Return (x, y) of the center of cell containing provided text 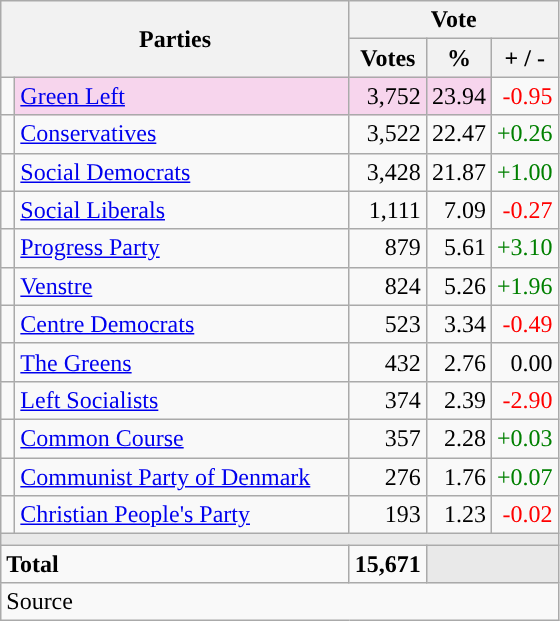
22.47 (458, 134)
824 (388, 286)
1,111 (388, 210)
15,671 (388, 564)
2.76 (458, 362)
Centre Democrats (182, 324)
523 (388, 324)
3,428 (388, 172)
5.26 (458, 286)
The Greens (182, 362)
Communist Party of Denmark (182, 477)
1.23 (458, 515)
432 (388, 362)
Conservatives (182, 134)
3,522 (388, 134)
374 (388, 400)
+0.07 (524, 477)
-0.95 (524, 96)
Social Liberals (182, 210)
Source (280, 602)
+1.96 (524, 286)
% (458, 58)
Common Course (182, 438)
+ / - (524, 58)
Christian People's Party (182, 515)
+1.00 (524, 172)
Votes (388, 58)
Total (176, 564)
0.00 (524, 362)
879 (388, 248)
Left Socialists (182, 400)
3.34 (458, 324)
Venstre (182, 286)
Progress Party (182, 248)
3,752 (388, 96)
+0.03 (524, 438)
-0.49 (524, 324)
Green Left (182, 96)
2.39 (458, 400)
-0.02 (524, 515)
1.76 (458, 477)
Parties (176, 39)
23.94 (458, 96)
2.28 (458, 438)
5.61 (458, 248)
7.09 (458, 210)
+3.10 (524, 248)
276 (388, 477)
Vote (454, 20)
193 (388, 515)
-2.90 (524, 400)
+0.26 (524, 134)
357 (388, 438)
-0.27 (524, 210)
21.87 (458, 172)
Social Democrats (182, 172)
